Return (x, y) of the center of cell containing provided text 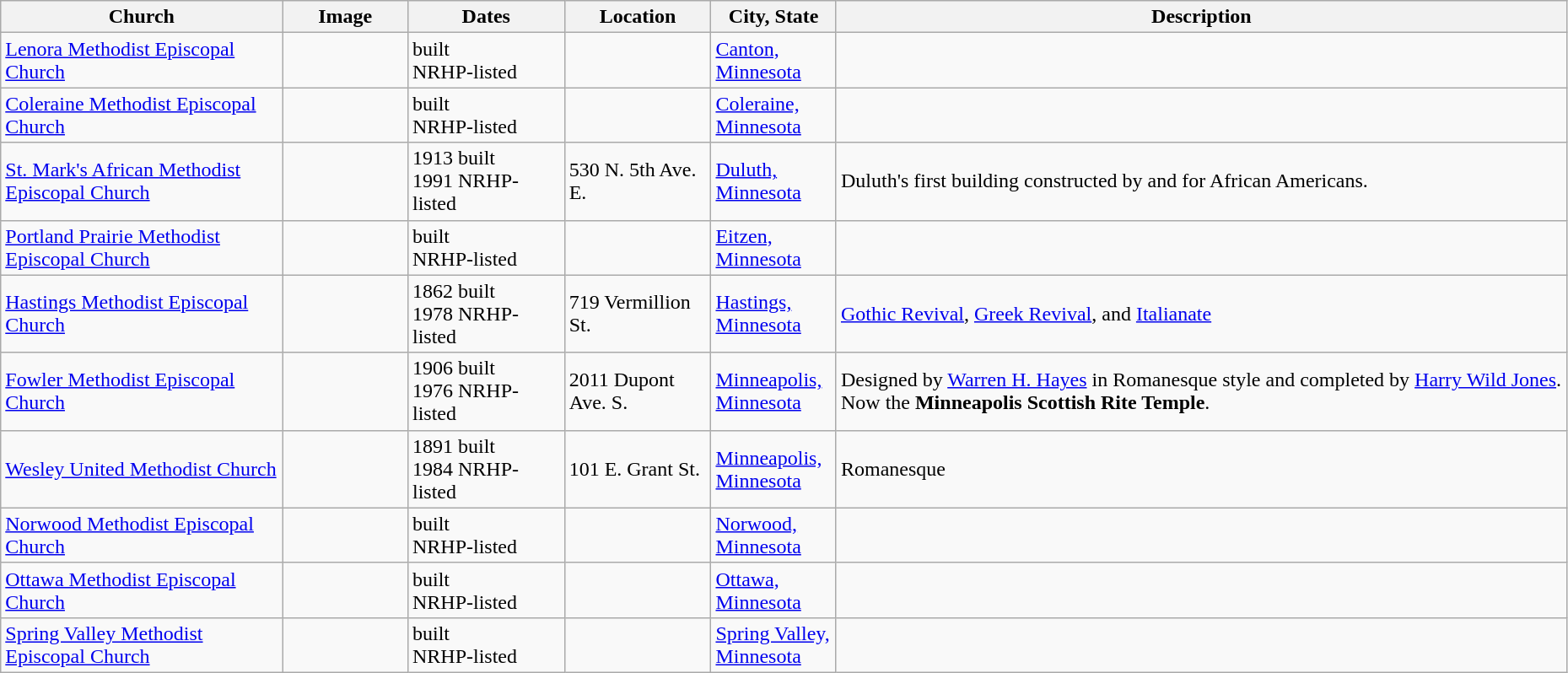
Ottawa, Minnesota (774, 590)
St. Mark's African Methodist Episcopal Church (142, 181)
Eitzen, Minnesota (774, 248)
Lenora Methodist Episcopal Church (142, 61)
719 Vermillion St. (638, 314)
Ottawa Methodist Episcopal Church (142, 590)
Designed by Warren H. Hayes in Romanesque style and completed by Harry Wild Jones. Now the Minneapolis Scottish Rite Temple. (1201, 391)
Gothic Revival, Greek Revival, and Italianate (1201, 314)
1913 built1991 NRHP-listed (486, 181)
City, State (774, 17)
101 E. Grant St. (638, 469)
Hastings, Minnesota (774, 314)
Duluth, Minnesota (774, 181)
Romanesque (1201, 469)
Coleraine Methodist Episcopal Church (142, 115)
2011 Dupont Ave. S. (638, 391)
Hastings Methodist Episcopal Church (142, 314)
Canton, Minnesota (774, 61)
Image (346, 17)
Coleraine, Minnesota (774, 115)
1862 built1978 NRHP-listed (486, 314)
Dates (486, 17)
Fowler Methodist Episcopal Church (142, 391)
Portland Prairie Methodist Episcopal Church (142, 248)
1891 built1984 NRHP-listed (486, 469)
Spring Valley, Minnesota (774, 644)
Duluth's first building constructed by and for African Americans. (1201, 181)
Norwood, Minnesota (774, 535)
Location (638, 17)
530 N. 5th Ave. E. (638, 181)
Spring Valley Methodist Episcopal Church (142, 644)
Wesley United Methodist Church (142, 469)
Church (142, 17)
Norwood Methodist Episcopal Church (142, 535)
Description (1201, 17)
1906 built1976 NRHP-listed (486, 391)
